Detect which cell encompasses the target text, then output its [x, y] center coordinate. 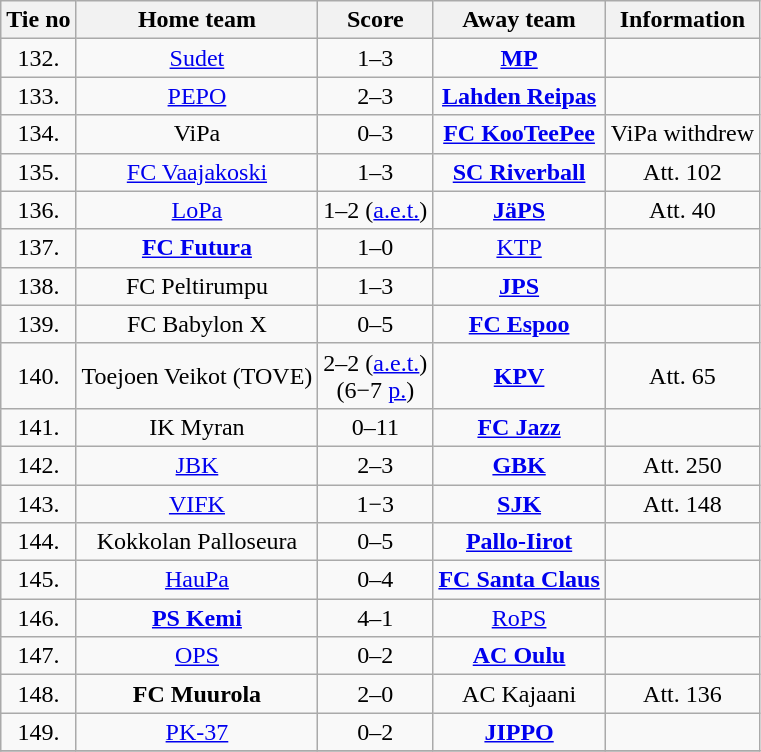
Away team [519, 20]
137. [38, 248]
JäPS [519, 210]
Att. 148 [682, 503]
JBK [197, 465]
4–1 [376, 618]
RoPS [519, 618]
146. [38, 618]
PK-37 [197, 732]
KPV [519, 376]
0–4 [376, 580]
MP [519, 58]
JPS [519, 286]
Att. 102 [682, 172]
OPS [197, 656]
FC KooTeePee [519, 134]
0–11 [376, 427]
Att. 40 [682, 210]
FC Muurola [197, 694]
134. [38, 134]
136. [38, 210]
1–2 (a.e.t.) [376, 210]
PS Kemi [197, 618]
141. [38, 427]
GBK [519, 465]
KTP [519, 248]
149. [38, 732]
PEPO [197, 96]
1–0 [376, 248]
FC Espoo [519, 324]
145. [38, 580]
FC Vaajakoski [197, 172]
0–3 [376, 134]
FC Babylon X [197, 324]
147. [38, 656]
Att. 250 [682, 465]
148. [38, 694]
IK Myran [197, 427]
SC Riverball [519, 172]
135. [38, 172]
JIPPO [519, 732]
2–0 [376, 694]
Home team [197, 20]
Sudet [197, 58]
FC Futura [197, 248]
138. [38, 286]
1−3 [376, 503]
HauPa [197, 580]
AC Kajaani [519, 694]
FC Santa Claus [519, 580]
144. [38, 542]
Pallo-Iirot [519, 542]
142. [38, 465]
Att. 65 [682, 376]
ViPa withdrew [682, 134]
AC Oulu [519, 656]
Toejoen Veikot (TOVE) [197, 376]
SJK [519, 503]
139. [38, 324]
FC Peltirumpu [197, 286]
133. [38, 96]
132. [38, 58]
Tie no [38, 20]
Att. 136 [682, 694]
140. [38, 376]
LoPa [197, 210]
Kokkolan Palloseura [197, 542]
143. [38, 503]
ViPa [197, 134]
Information [682, 20]
2–2 (a.e.t.)(6−7 p.) [376, 376]
VIFK [197, 503]
FC Jazz [519, 427]
Score [376, 20]
Lahden Reipas [519, 96]
